Detect which cell encompasses the target text, then output its (X, Y) center coordinate. 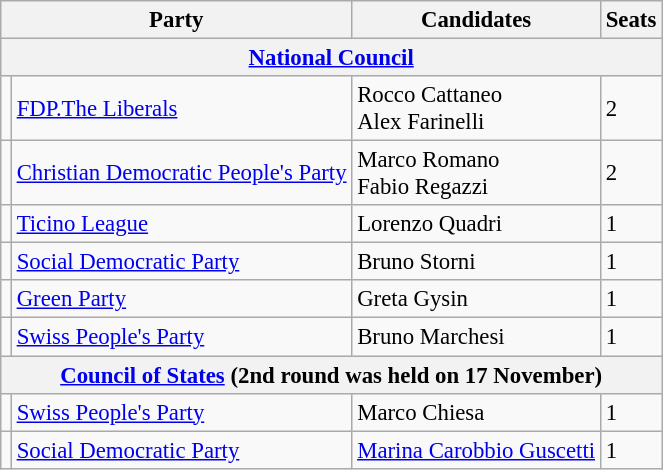
Seats (630, 20)
Marco Chiesa (476, 412)
Marco RomanoFabio Regazzi (476, 174)
FDP.The Liberals (182, 108)
Bruno Storni (476, 262)
Greta Gysin (476, 299)
Candidates (476, 20)
Marina Carobbio Guscetti (476, 450)
Bruno Marchesi (476, 337)
Party (176, 20)
Ticino League (182, 224)
National Council (332, 58)
Green Party (182, 299)
Christian Democratic People's Party (182, 174)
Council of States (2nd round was held on 17 November) (332, 375)
Lorenzo Quadri (476, 224)
Rocco CattaneoAlex Farinelli (476, 108)
